Detect which cell encompasses the target text, then output its [x, y] center coordinate. 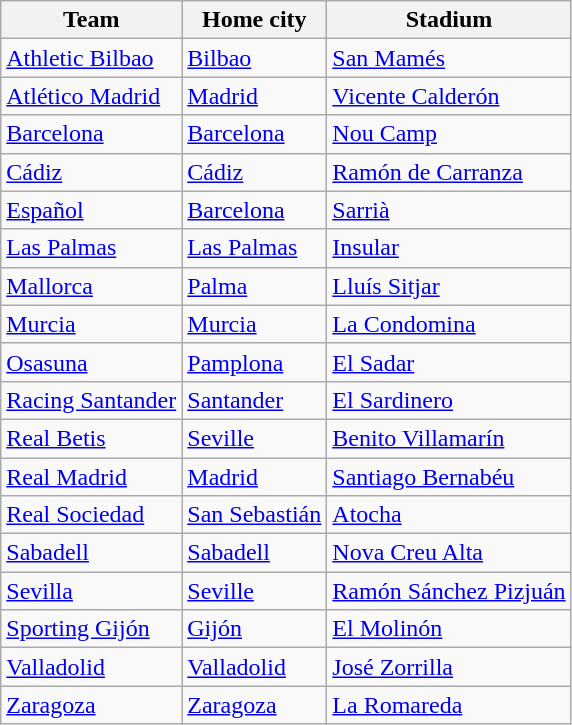
Sporting Gijón [92, 629]
San Mamés [449, 58]
Osasuna [92, 362]
La Condomina [449, 324]
Stadium [449, 20]
Santiago Bernabéu [449, 477]
Santander [254, 400]
San Sebastián [254, 515]
Mallorca [92, 286]
Ramón Sánchez Pizjuán [449, 591]
Benito Villamarín [449, 438]
Racing Santander [92, 400]
Lluís Sitjar [449, 286]
Insular [449, 248]
Nou Camp [449, 134]
Home city [254, 20]
El Molinón [449, 629]
Bilbao [254, 58]
Gijón [254, 629]
Atlético Madrid [92, 96]
Vicente Calderón [449, 96]
José Zorrilla [449, 667]
Athletic Bilbao [92, 58]
Team [92, 20]
Palma [254, 286]
Atocha [449, 515]
Español [92, 210]
Pamplona [254, 362]
El Sardinero [449, 400]
Nova Creu Alta [449, 553]
Real Madrid [92, 477]
Ramón de Carranza [449, 172]
Real Sociedad [92, 515]
La Romareda [449, 705]
Sevilla [92, 591]
Real Betis [92, 438]
El Sadar [449, 362]
Sarrià [449, 210]
